Return (x, y) of the center of cell containing provided text 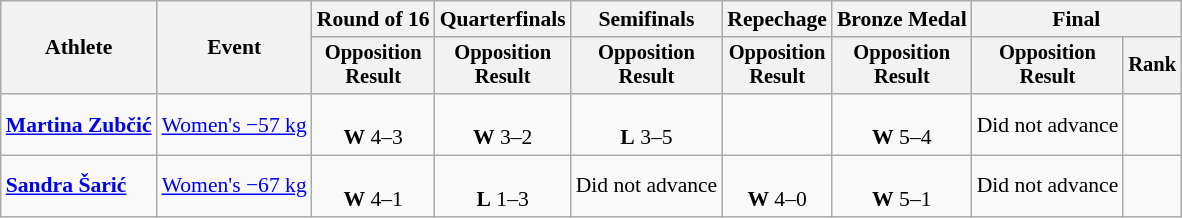
W 4–0 (777, 186)
Final (1076, 19)
W 4–1 (374, 186)
L 3–5 (647, 124)
Semifinals (647, 19)
W 4–3 (374, 124)
W 5–4 (902, 124)
W 5–1 (902, 186)
Women's −67 kg (234, 186)
Round of 16 (374, 19)
W 3–2 (503, 124)
Quarterfinals (503, 19)
L 1–3 (503, 186)
Athlete (79, 48)
Sandra Šarić (79, 186)
Rank (1152, 66)
Women's −57 kg (234, 124)
Repechage (777, 19)
Martina Zubčić (79, 124)
Event (234, 48)
Bronze Medal (902, 19)
